Scan for the cell matching the given text and deliver its [x, y] coordinate at center. 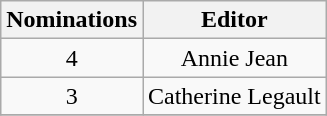
4 [72, 58]
Editor [234, 20]
Catherine Legault [234, 96]
Nominations [72, 20]
3 [72, 96]
Annie Jean [234, 58]
